Provide the [x, y] coordinate of the cell's center where the given text is located.  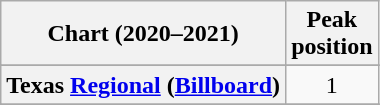
Peakposition [332, 34]
Texas Regional (Billboard) [144, 85]
Chart (2020–2021) [144, 34]
1 [332, 85]
